Determine the [x, y] coordinate at the center of the cell enclosing the given text.  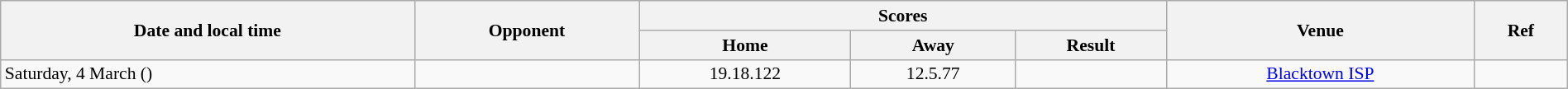
Scores [903, 16]
12.5.77 [933, 74]
Blacktown ISP [1320, 74]
Home [745, 45]
Saturday, 4 March () [208, 74]
Date and local time [208, 30]
Venue [1320, 30]
Ref [1520, 30]
Away [933, 45]
19.18.122 [745, 74]
Opponent [527, 30]
Result [1092, 45]
